Detect which cell encompasses the target text, then output its [X, Y] center coordinate. 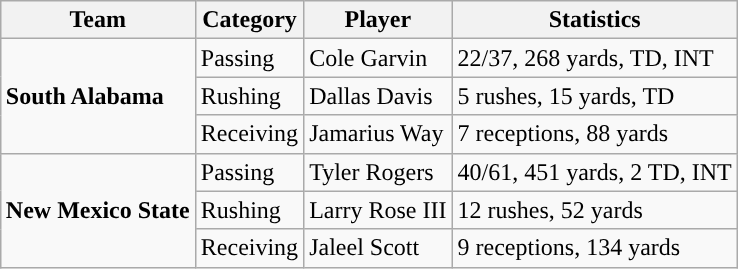
Statistics [594, 20]
12 rushes, 52 yards [594, 210]
South Alabama [98, 96]
Category [249, 20]
Player [378, 20]
New Mexico State [98, 210]
Cole Garvin [378, 58]
Dallas Davis [378, 96]
7 receptions, 88 yards [594, 134]
Team [98, 20]
40/61, 451 yards, 2 TD, INT [594, 172]
5 rushes, 15 yards, TD [594, 96]
Jaleel Scott [378, 248]
Larry Rose III [378, 210]
22/37, 268 yards, TD, INT [594, 58]
Tyler Rogers [378, 172]
Jamarius Way [378, 134]
9 receptions, 134 yards [594, 248]
